Detect which cell encompasses the target text, then output its (x, y) center coordinate. 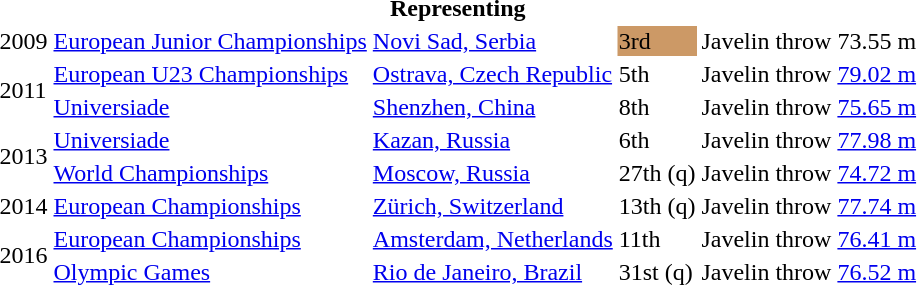
Ostrava, Czech Republic (492, 74)
World Championships (210, 173)
Zürich, Switzerland (492, 206)
5th (657, 74)
Amsterdam, Netherlands (492, 239)
European U23 Championships (210, 74)
11th (657, 239)
13th (q) (657, 206)
Novi Sad, Serbia (492, 41)
27th (q) (657, 173)
European Junior Championships (210, 41)
Moscow, Russia (492, 173)
3rd (657, 41)
8th (657, 107)
Kazan, Russia (492, 140)
6th (657, 140)
Shenzhen, China (492, 107)
